Return the [x, y] coordinate for the center point of the cell that contains the specified text.  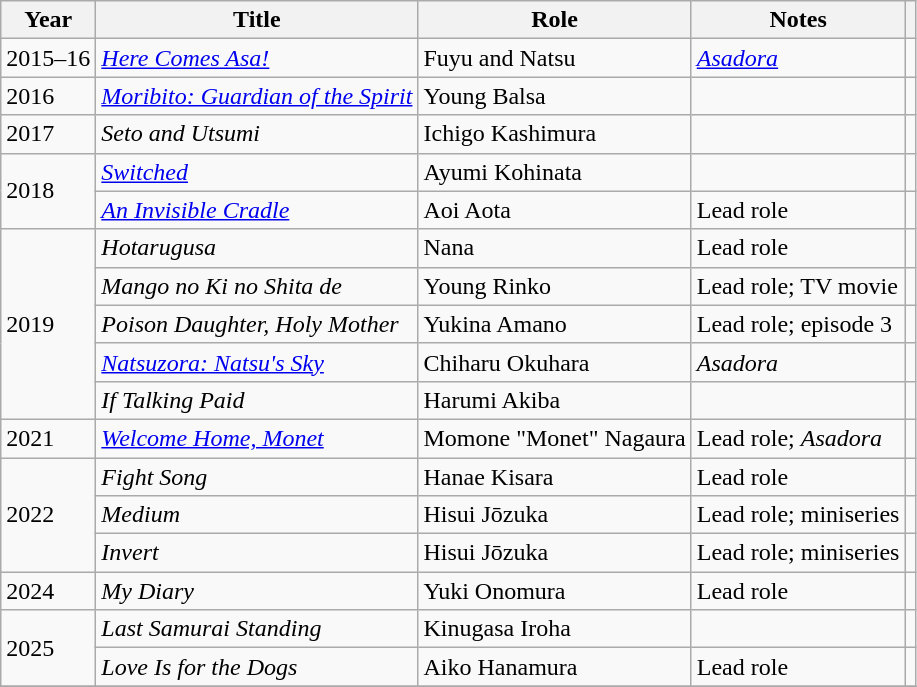
2019 [48, 324]
2025 [48, 648]
Last Samurai Standing [257, 629]
Welcome Home, Monet [257, 438]
Medium [257, 515]
Here Comes Asa! [257, 58]
2016 [48, 96]
If Talking Paid [257, 400]
Poison Daughter, Holy Mother [257, 324]
Lead role; Asadora [798, 438]
Aiko Hanamura [554, 667]
Harumi Akiba [554, 400]
Yuki Onomura [554, 591]
Kinugasa Iroha [554, 629]
Momone "Monet" Nagaura [554, 438]
Aoi Aota [554, 210]
Fight Song [257, 477]
Natsuzora: Natsu's Sky [257, 362]
Love Is for the Dogs [257, 667]
My Diary [257, 591]
Moribito: Guardian of the Spirit [257, 96]
2015–16 [48, 58]
Invert [257, 553]
Ichigo Kashimura [554, 134]
Hotarugusa [257, 248]
Lead role; episode 3 [798, 324]
2021 [48, 438]
Ayumi Kohinata [554, 172]
Hanae Kisara [554, 477]
Yukina Amano [554, 324]
An Invisible Cradle [257, 210]
Role [554, 20]
2024 [48, 591]
Young Rinko [554, 286]
Chiharu Okuhara [554, 362]
Year [48, 20]
Nana [554, 248]
Seto and Utsumi [257, 134]
2017 [48, 134]
Switched [257, 172]
Fuyu and Natsu [554, 58]
Lead role; TV movie [798, 286]
2022 [48, 515]
Young Balsa [554, 96]
Notes [798, 20]
Mango no Ki no Shita de [257, 286]
2018 [48, 191]
Title [257, 20]
